Capture the cell that displays the provided text and extract its [X, Y] central coordinate. 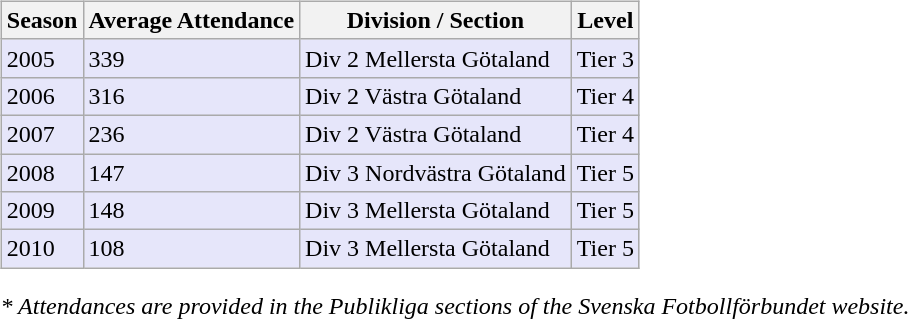
2007 [42, 134]
2006 [42, 96]
Level [605, 20]
147 [192, 173]
108 [192, 249]
2009 [42, 211]
Division / Section [436, 20]
Season [42, 20]
148 [192, 211]
339 [192, 58]
Div 2 Mellersta Götaland [436, 58]
Div 3 Nordvästra Götaland [436, 173]
2010 [42, 249]
Average Attendance [192, 20]
Tier 3 [605, 58]
236 [192, 134]
316 [192, 96]
2008 [42, 173]
2005 [42, 58]
